Find where the given text appears and provide that cell's center as (x, y) coordinate. 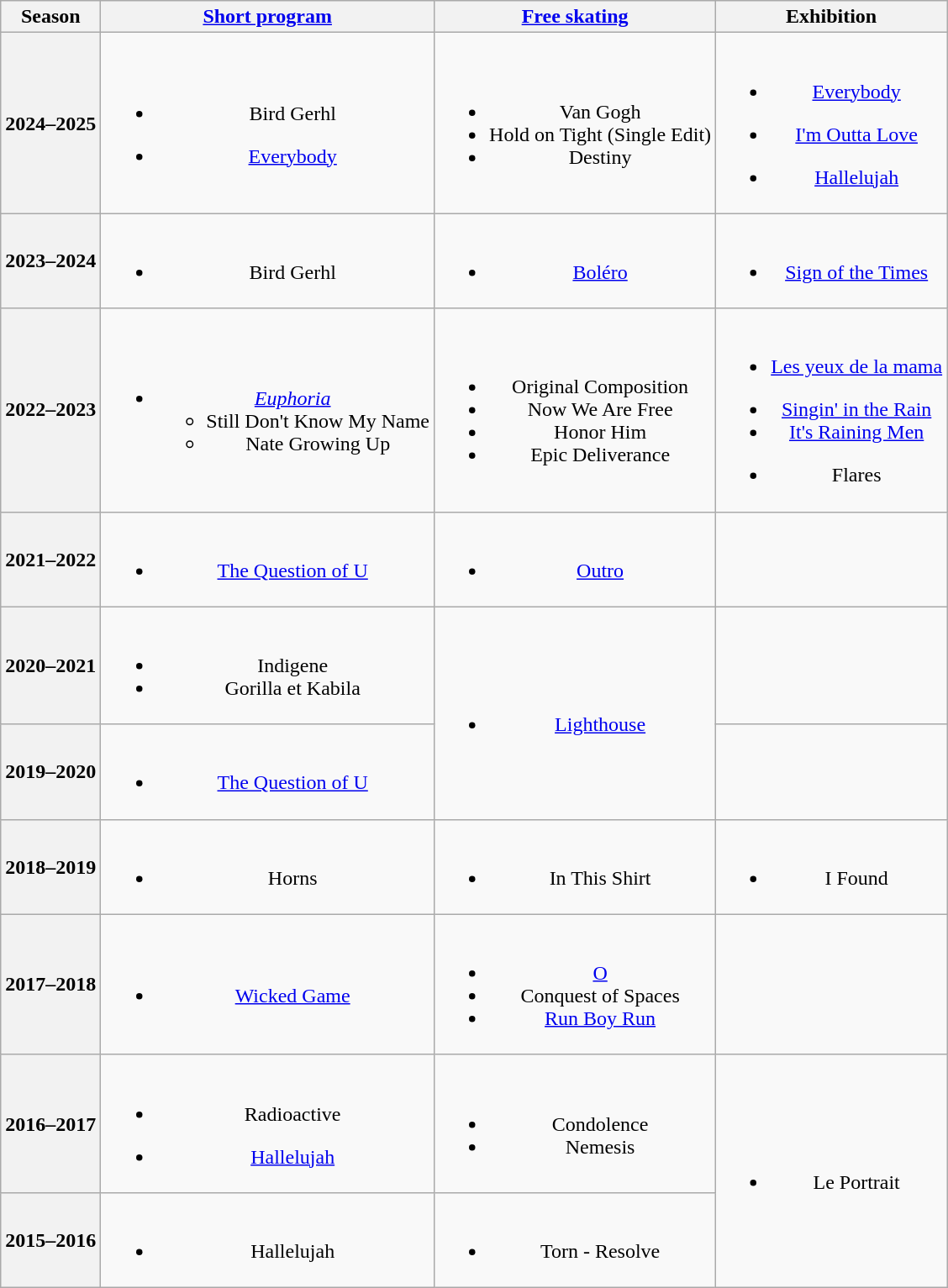
In This Shirt (575, 867)
Exhibition (832, 17)
2022–2023 (50, 410)
2019–2020 (50, 771)
Indigene Gorilla et Kabila (267, 665)
2024–2025 (50, 123)
Original Composition Now We Are Free Honor Him Epic Deliverance (575, 410)
Condolence Nemesis (575, 1123)
Hallelujah (267, 1240)
Wicked Game (267, 985)
Free skating (575, 17)
2021–2022 (50, 560)
Everybody I'm Outta Love Hallelujah (832, 123)
Bird Gerhl (267, 260)
Short program (267, 17)
Sign of the Times (832, 260)
2015–2016 (50, 1240)
2018–2019 (50, 867)
2016–2017 (50, 1123)
Torn - Resolve (575, 1240)
O Conquest of Spaces Run Boy Run (575, 985)
Boléro (575, 260)
Bird Gerhl Everybody (267, 123)
EuphoriaStill Don't Know My NameNate Growing Up (267, 410)
2020–2021 (50, 665)
Van Gogh Hold on Tight (Single Edit) Destiny (575, 123)
Lighthouse (575, 712)
Outro (575, 560)
Season (50, 17)
2023–2024 (50, 260)
I Found (832, 867)
Radioactive Hallelujah (267, 1123)
Horns (267, 867)
Les yeux de la mama Singin' in the Rain It's Raining Men Flares (832, 410)
Le Portrait (832, 1171)
2017–2018 (50, 985)
